Return [X, Y] of the center of cell containing provided text 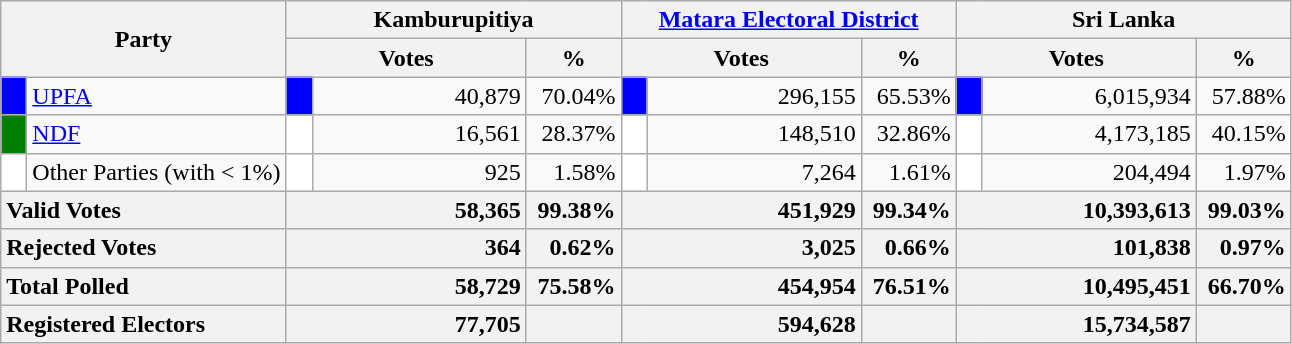
0.66% [908, 248]
Other Parties (with < 1%) [156, 172]
57.88% [1244, 96]
6,015,934 [1089, 96]
32.86% [908, 134]
75.58% [574, 286]
Sri Lanka [1124, 20]
Rejected Votes [144, 248]
99.03% [1244, 210]
NDF [156, 134]
28.37% [574, 134]
364 [406, 248]
15,734,587 [1076, 324]
296,155 [754, 96]
0.62% [574, 248]
454,954 [741, 286]
Valid Votes [144, 210]
77,705 [406, 324]
7,264 [754, 172]
99.38% [574, 210]
99.34% [908, 210]
UPFA [156, 96]
0.97% [1244, 248]
4,173,185 [1089, 134]
3,025 [741, 248]
1.61% [908, 172]
66.70% [1244, 286]
Total Polled [144, 286]
1.97% [1244, 172]
58,365 [406, 210]
10,495,451 [1076, 286]
925 [419, 172]
10,393,613 [1076, 210]
204,494 [1089, 172]
16,561 [419, 134]
Matara Electoral District [788, 20]
76.51% [908, 286]
Registered Electors [144, 324]
1.58% [574, 172]
65.53% [908, 96]
148,510 [754, 134]
58,729 [406, 286]
451,929 [741, 210]
Kamburupitiya [454, 20]
40,879 [419, 96]
40.15% [1244, 134]
594,628 [741, 324]
Party [144, 39]
101,838 [1076, 248]
70.04% [574, 96]
